Provide the [X, Y] coordinate of the cell's center where the given text is located.  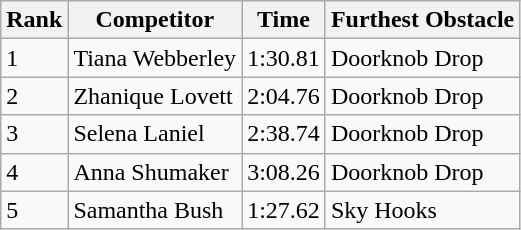
2 [34, 96]
Tiana Webberley [155, 58]
3:08.26 [284, 172]
Zhanique Lovett [155, 96]
2:04.76 [284, 96]
1:27.62 [284, 210]
Competitor [155, 20]
Anna Shumaker [155, 172]
Sky Hooks [422, 210]
Furthest Obstacle [422, 20]
Rank [34, 20]
4 [34, 172]
5 [34, 210]
3 [34, 134]
2:38.74 [284, 134]
1:30.81 [284, 58]
Samantha Bush [155, 210]
1 [34, 58]
Time [284, 20]
Selena Laniel [155, 134]
